Search for the cell housing the specified text and yield its [X, Y] center coordinate. 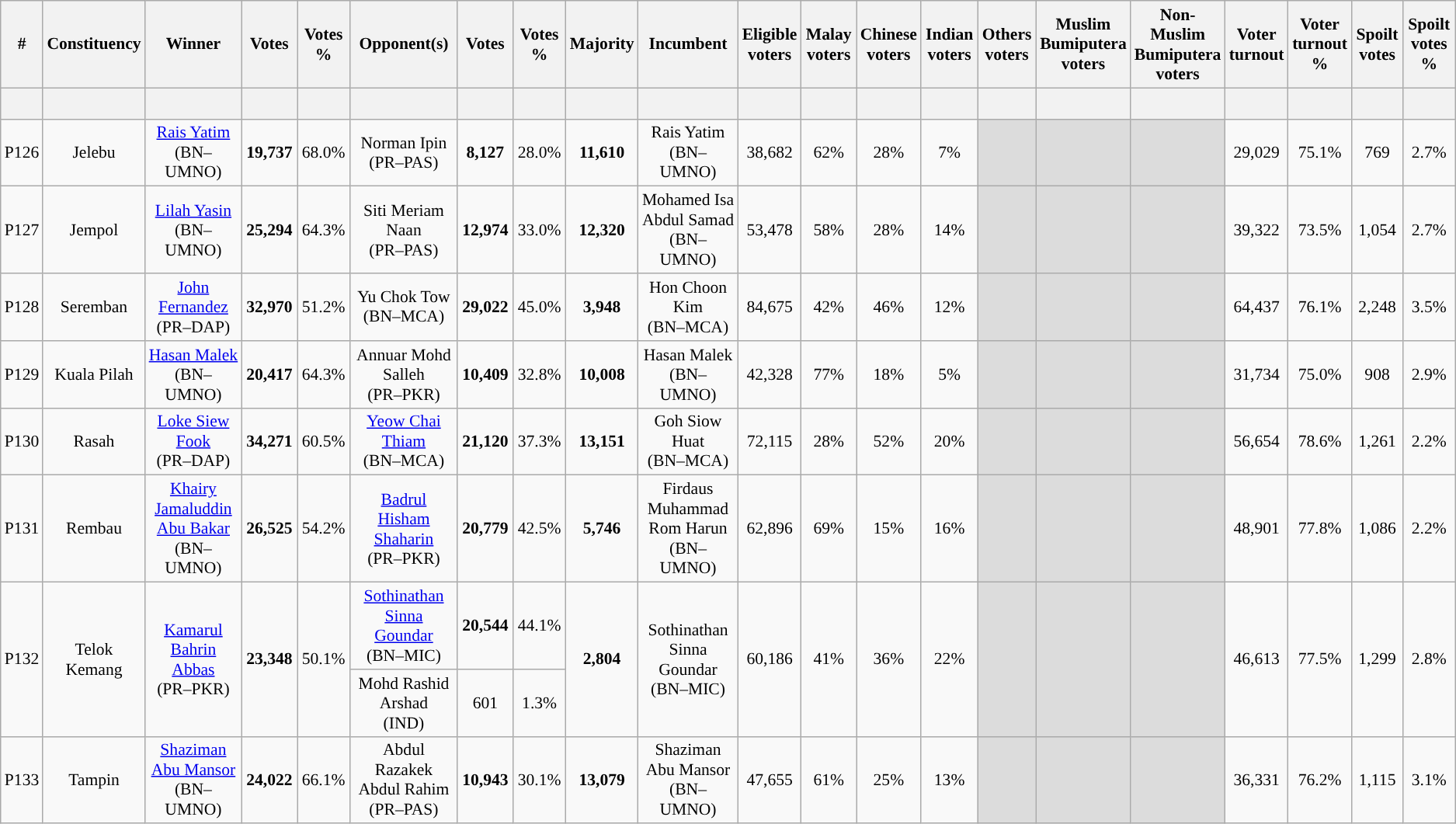
1,261 [1378, 441]
Abdul Razakek Abdul Rahim(PR–PAS) [404, 780]
46,613 [1256, 660]
Firdaus Muhammad Rom Harun(BN–UMNO) [688, 529]
5% [949, 374]
Opponent(s) [404, 44]
Kamarul Bahrin Abbas(PR–PKR) [194, 660]
46% [889, 308]
1,086 [1378, 529]
11,610 [603, 152]
33.0% [540, 230]
P127 [22, 230]
47,655 [769, 780]
13,151 [603, 441]
Eligible voters [769, 44]
42,328 [769, 374]
19,737 [269, 152]
Goh Siow Huat(BN–MCA) [688, 441]
60.5% [324, 441]
Seremban [93, 308]
Loke Siew Fook(PR–DAP) [194, 441]
Indian voters [949, 44]
Tampin [93, 780]
20% [949, 441]
51.2% [324, 308]
61% [829, 780]
42.5% [540, 529]
Annuar Mohd Salleh(PR–PKR) [404, 374]
1,299 [1378, 660]
72,115 [769, 441]
Voter turnout [1256, 44]
20,779 [485, 529]
54.2% [324, 529]
Winner [194, 44]
Khairy Jamaluddin Abu Bakar(BN–UMNO) [194, 529]
12,974 [485, 230]
25% [889, 780]
66.1% [324, 780]
Incumbent [688, 44]
69% [829, 529]
3.1% [1429, 780]
38,682 [769, 152]
1,115 [1378, 780]
7% [949, 152]
Constituency [93, 44]
18% [889, 374]
Jelebu [93, 152]
Spoilt votes % [1429, 44]
77% [829, 374]
32.8% [540, 374]
Rasah [93, 441]
2.8% [1429, 660]
12,320 [603, 230]
1,054 [1378, 230]
20,544 [485, 626]
22% [949, 660]
P132 [22, 660]
Malay voters [829, 44]
5,746 [603, 529]
P131 [22, 529]
84,675 [769, 308]
2,804 [603, 660]
Spoilt votes [1378, 44]
44.1% [540, 626]
# [22, 44]
24,022 [269, 780]
Jempol [93, 230]
P133 [22, 780]
10,008 [603, 374]
15% [889, 529]
75.0% [1320, 374]
29,022 [485, 308]
908 [1378, 374]
Voter turnout % [1320, 44]
77.8% [1320, 529]
77.5% [1320, 660]
John Fernandez(PR–DAP) [194, 308]
58% [829, 230]
52% [889, 441]
25,294 [269, 230]
P126 [22, 152]
Mohamed Isa Abdul Samad(BN–UMNO) [688, 230]
Non-Muslim Bumiputera voters [1178, 44]
76.1% [1320, 308]
Majority [603, 44]
Norman Ipin(PR–PAS) [404, 152]
23,348 [269, 660]
56,654 [1256, 441]
13,079 [603, 780]
12% [949, 308]
73.5% [1320, 230]
Rembau [93, 529]
601 [485, 704]
39,322 [1256, 230]
10,409 [485, 374]
75.1% [1320, 152]
29,029 [1256, 152]
Hon Choon Kim(BN–MCA) [688, 308]
P130 [22, 441]
14% [949, 230]
36,331 [1256, 780]
68.0% [324, 152]
P129 [22, 374]
3.5% [1429, 308]
42% [829, 308]
41% [829, 660]
76.2% [1320, 780]
62% [829, 152]
P128 [22, 308]
2.9% [1429, 374]
16% [949, 529]
Chinese voters [889, 44]
60,186 [769, 660]
Telok Kemang [93, 660]
34,271 [269, 441]
32,970 [269, 308]
53,478 [769, 230]
10,943 [485, 780]
Muslim Bumiputera voters [1083, 44]
30.1% [540, 780]
21,120 [485, 441]
Kuala Pilah [93, 374]
Others voters [1006, 44]
45.0% [540, 308]
31,734 [1256, 374]
64,437 [1256, 308]
2,248 [1378, 308]
36% [889, 660]
8,127 [485, 152]
13% [949, 780]
50.1% [324, 660]
Yu Chok Tow(BN–MCA) [404, 308]
37.3% [540, 441]
26,525 [269, 529]
20,417 [269, 374]
3,948 [603, 308]
769 [1378, 152]
Badrul Hisham Shaharin(PR–PKR) [404, 529]
78.6% [1320, 441]
Lilah Yasin(BN–UMNO) [194, 230]
Yeow Chai Thiam(BN–MCA) [404, 441]
62,896 [769, 529]
Siti Meriam Naan(PR–PAS) [404, 230]
1.3% [540, 704]
48,901 [1256, 529]
28.0% [540, 152]
Mohd Rashid Arshad(IND) [404, 704]
